Capture the cell that displays the provided text and extract its (X, Y) central coordinate. 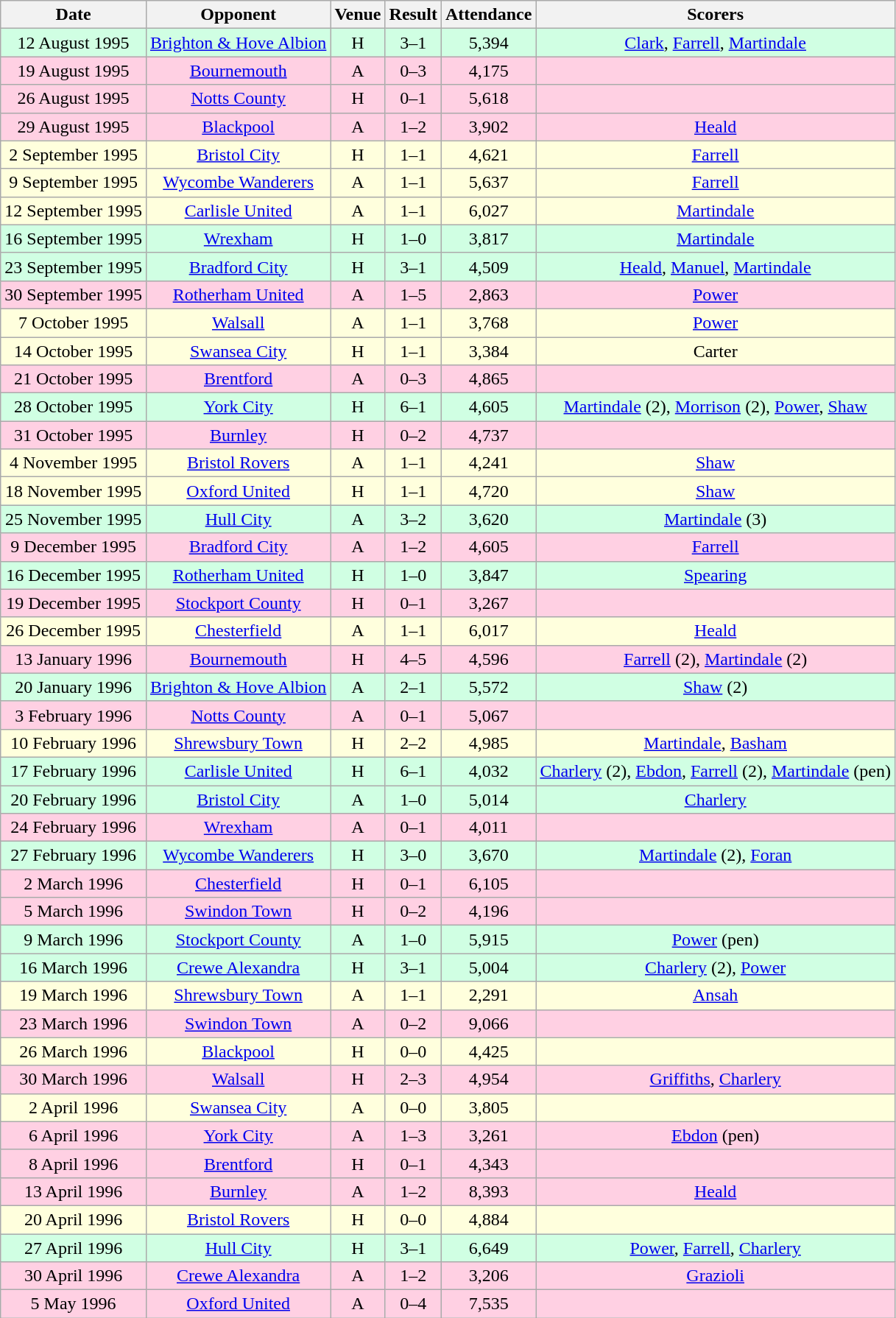
4,621 (488, 155)
3,206 (488, 1276)
3,261 (488, 1135)
4,241 (488, 463)
4,343 (488, 1163)
27 April 1996 (74, 1248)
4,985 (488, 743)
4–5 (413, 659)
25 November 1995 (74, 519)
5 March 1996 (74, 912)
2 March 1996 (74, 884)
2 September 1995 (74, 155)
Charlery (2), Power (716, 968)
4,196 (488, 912)
1–3 (413, 1135)
4,011 (488, 828)
5,067 (488, 715)
Heald, Manuel, Martindale (716, 267)
16 December 1995 (74, 575)
Griffiths, Charlery (716, 1079)
Power (pen) (716, 940)
5,014 (488, 799)
Martindale, Basham (716, 743)
26 December 1995 (74, 631)
Ebdon (pen) (716, 1135)
Carter (716, 351)
8 April 1996 (74, 1163)
4,954 (488, 1079)
12 September 1995 (74, 211)
1–5 (413, 295)
31 October 1995 (74, 435)
3 February 1996 (74, 715)
9 September 1995 (74, 183)
23 March 1996 (74, 1023)
3,768 (488, 323)
5,572 (488, 687)
14 October 1995 (74, 351)
3,847 (488, 575)
5,394 (488, 43)
28 October 1995 (74, 407)
3,384 (488, 351)
13 January 1996 (74, 659)
4,720 (488, 491)
Power, Farrell, Charlery (716, 1248)
Shaw (2) (716, 687)
4,865 (488, 379)
7,535 (488, 1304)
13 April 1996 (74, 1191)
20 January 1996 (74, 687)
17 February 1996 (74, 771)
9 March 1996 (74, 940)
2–2 (413, 743)
Attendance (488, 15)
4,737 (488, 435)
0–4 (413, 1304)
20 February 1996 (74, 799)
3,620 (488, 519)
4,884 (488, 1219)
16 September 1995 (74, 239)
3,670 (488, 856)
27 February 1996 (74, 856)
Farrell (2), Martindale (2) (716, 659)
8,393 (488, 1191)
Grazioli (716, 1276)
4,175 (488, 71)
30 September 1995 (74, 295)
Opponent (238, 15)
Spearing (716, 575)
Martindale (2), Foran (716, 856)
6,649 (488, 1248)
3–2 (413, 519)
Charlery (716, 799)
5,004 (488, 968)
2 April 1996 (74, 1107)
3,805 (488, 1107)
Clark, Farrell, Martindale (716, 43)
5,637 (488, 183)
26 August 1995 (74, 99)
5,618 (488, 99)
6,027 (488, 211)
6 April 1996 (74, 1135)
30 March 1996 (74, 1079)
19 March 1996 (74, 995)
9,066 (488, 1023)
12 August 1995 (74, 43)
20 April 1996 (74, 1219)
3,902 (488, 127)
3,267 (488, 603)
6,105 (488, 884)
Charlery (2), Ebdon, Farrell (2), Martindale (pen) (716, 771)
2–3 (413, 1079)
3,817 (488, 239)
29 August 1995 (74, 127)
Scorers (716, 15)
Result (413, 15)
5,915 (488, 940)
2–1 (413, 687)
4,032 (488, 771)
4,425 (488, 1051)
Venue (358, 15)
2,863 (488, 295)
23 September 1995 (74, 267)
4,596 (488, 659)
3–0 (413, 856)
4 November 1995 (74, 463)
10 February 1996 (74, 743)
21 October 1995 (74, 379)
30 April 1996 (74, 1276)
19 December 1995 (74, 603)
9 December 1995 (74, 547)
5 May 1996 (74, 1304)
24 February 1996 (74, 828)
Martindale (2), Morrison (2), Power, Shaw (716, 407)
Ansah (716, 995)
6,017 (488, 631)
18 November 1995 (74, 491)
4,509 (488, 267)
16 March 1996 (74, 968)
26 March 1996 (74, 1051)
19 August 1995 (74, 71)
2,291 (488, 995)
7 October 1995 (74, 323)
Martindale (3) (716, 519)
Date (74, 15)
